Scan for the cell matching the given text and deliver its (X, Y) coordinate at center. 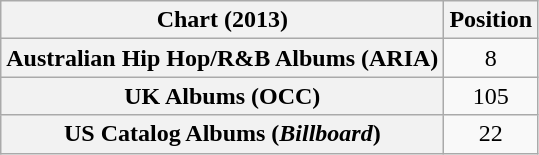
8 (491, 58)
22 (491, 134)
Chart (2013) (222, 20)
Position (491, 20)
UK Albums (OCC) (222, 96)
US Catalog Albums (Billboard) (222, 134)
105 (491, 96)
Australian Hip Hop/R&B Albums (ARIA) (222, 58)
